Identify which cell holds the provided text, then report its (X, Y) central coordinate. 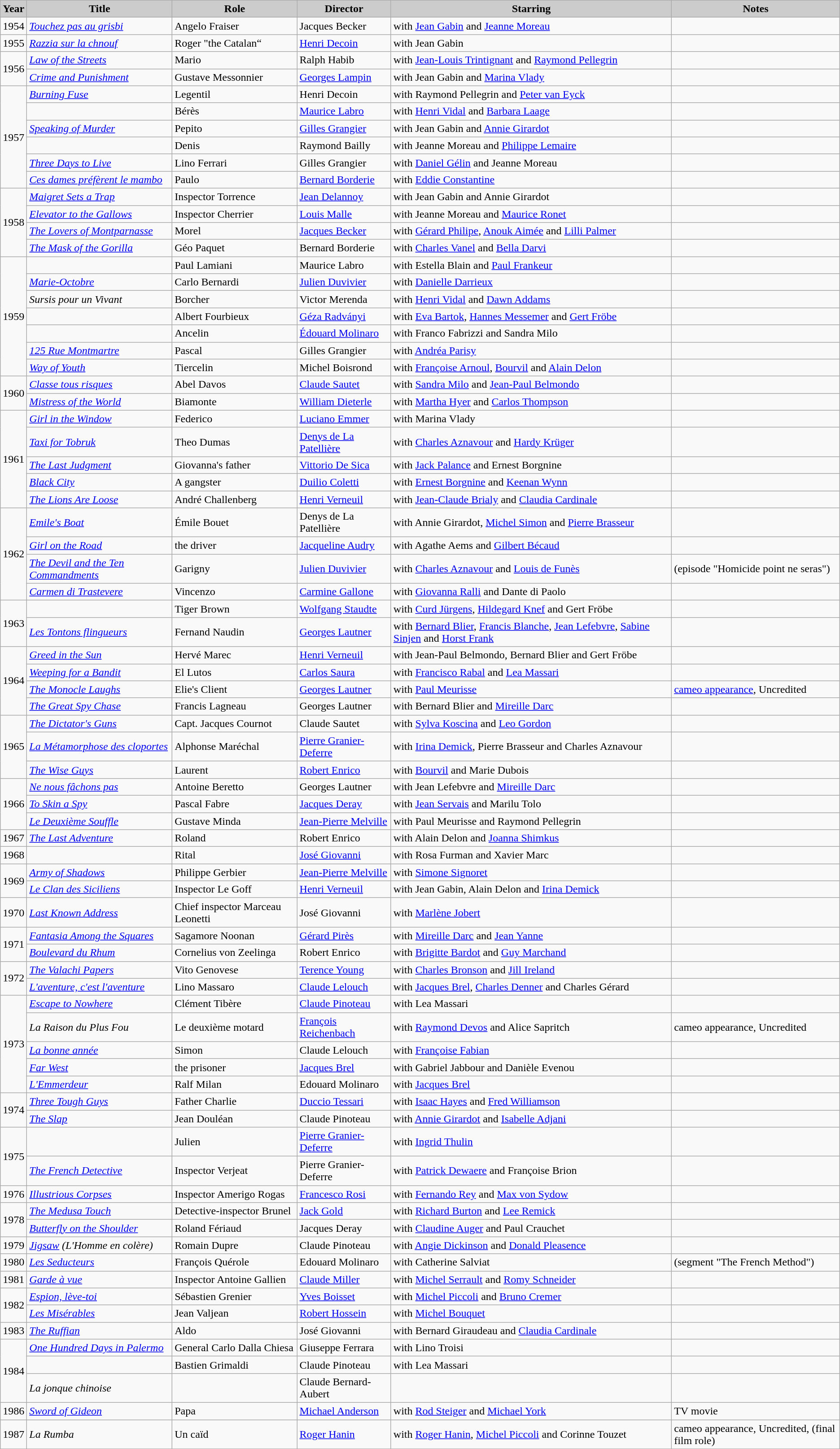
with Michel Bouquet (531, 1313)
Victor Merenda (344, 299)
Mistress of the World (100, 402)
Wolfgang Staudte (344, 609)
with Charles Bronson and Jill Ireland (531, 970)
Papa (235, 1411)
Jigsaw (L'Homme en colère) (100, 1245)
with Sylva Koscina and Leo Gordon (531, 723)
with Richard Burton and Lee Remick (531, 1211)
Ne nous fâchons pas (100, 787)
with Estella Blain and Paul Frankeur (531, 265)
Tiger Brown (235, 609)
with Catherine Salviat (531, 1262)
(episode "Homicide point ne seras") (756, 569)
Emile's Boat (100, 522)
L'aventure, c'est l'aventure (100, 987)
1969 (13, 881)
Notes (756, 9)
Sursis pour un Vivant (100, 299)
To Skin a Spy (100, 804)
with Eva Bartok, Hannes Messemer and Gert Fröbe (531, 316)
El Lutos (235, 672)
with Brigitte Bardot and Guy Marchand (531, 953)
Lino Ferrari (235, 162)
1981 (13, 1279)
125 Rue Montmartre (100, 350)
Cornelius von Zeelinga (235, 953)
Father Charlie (235, 1101)
Inspector Cherrier (235, 214)
Jean Valjean (235, 1313)
with Raymond Pellegrin and Peter van Eyck (531, 94)
Duccio Tessari (344, 1101)
1973 (13, 1044)
with Andréa Parisy (531, 350)
with Jeanne Moreau and Philippe Lemaire (531, 145)
1976 (13, 1194)
William Dieterle (344, 402)
Detective-inspector Brunel (235, 1211)
with Annie Girardot and Isabelle Adjani (531, 1119)
Émile Bouet (235, 522)
Édouard Molinaro (344, 333)
Yves Boisset (344, 1296)
The Last Adventure (100, 838)
Georges Lampin (344, 77)
Géza Radványi (344, 316)
The Valachi Papers (100, 970)
1987 (13, 1434)
Claude Bernard-Aubert (344, 1388)
Michael Anderson (344, 1411)
André Challenberg (235, 499)
Sword of Gideon (100, 1411)
The Devil and the Ten Commandments (100, 569)
with Fernando Rey and Max von Sydow (531, 1194)
1982 (13, 1305)
1972 (13, 978)
Chief inspector Marceau Leonetti (235, 913)
Un caïd (235, 1434)
Les Seducteurs (100, 1262)
1960 (13, 393)
Romain Dupre (235, 1245)
Rital (235, 855)
1974 (13, 1110)
with Jean-Louis Trintignant and Raymond Pellegrin (531, 60)
Gustave Minda (235, 821)
with Alain Delon and Joanna Shimkus (531, 838)
The Dictator's Guns (100, 723)
Sébastien Grenier (235, 1296)
Les Misérables (100, 1313)
Taxi for Tobruk (100, 442)
La Raison du Plus Fou (100, 1027)
Garigny (235, 569)
with Marlène Jobert (531, 913)
Louis Malle (344, 214)
Jean Douléan (235, 1119)
La jonque chinoise (100, 1388)
La bonne année (100, 1050)
with Ernest Borgnine and Keenan Wynn (531, 482)
Julien (235, 1142)
Fantasia Among the Squares (100, 936)
Les Tontons flingueurs (100, 632)
with Simone Signoret (531, 872)
with Ingrid Thulin (531, 1142)
1983 (13, 1331)
Antoine Beretto (235, 787)
with Bernard Blier and Mireille Darc (531, 706)
1959 (13, 316)
1954 (13, 26)
Girl on the Road (100, 546)
the prisoner (235, 1067)
Greed in the Sun (100, 655)
The Medusa Touch (100, 1211)
Roland (235, 838)
Capt. Jacques Cournot (235, 723)
Ralf Milan (235, 1084)
1967 (13, 838)
1958 (13, 222)
Giuseppe Ferrara (344, 1348)
with Bourvil and Marie Dubois (531, 770)
with Raymond Devos and Alice Sapritch (531, 1027)
Luciano Emmer (344, 419)
Year (13, 9)
L'Emmerdeur (100, 1084)
with Jack Palance and Ernest Borgnine (531, 465)
Ancelin (235, 333)
Inspector Le Goff (235, 889)
1956 (13, 69)
with Jean-Paul Belmondo, Bernard Blier and Gert Fröbe (531, 655)
Illustrious Corpses (100, 1194)
Bastien Grimaldi (235, 1365)
Pascal (235, 350)
1970 (13, 913)
with Francisco Rabal and Lea Massari (531, 672)
Lino Massaro (235, 987)
Le Clan des Siciliens (100, 889)
with Sandra Milo and Jean-Paul Belmondo (531, 385)
Bérès (235, 111)
Carmen di Trastevere (100, 592)
Gustave Messonnier (235, 77)
with Françoise Arnoul, Bourvil and Alain Delon (531, 368)
with Agathe Aems and Gilbert Bécaud (531, 546)
with Irina Demick, Pierre Brasseur and Charles Aznavour (531, 747)
Inspector Verjeat (235, 1171)
1964 (13, 681)
Black City (100, 482)
with Jean Gabin and Marina Vlady (531, 77)
Marie-Octobre (100, 282)
Federico (235, 419)
Touchez pas au grisbi (100, 26)
Paul Lamiani (235, 265)
Director (344, 9)
Maigret Sets a Trap (100, 197)
Jacqueline Audry (344, 546)
with Isaac Hayes and Fred Williamson (531, 1101)
The Slap (100, 1119)
Fernand Naudin (235, 632)
Roger "the Catalan“ (235, 43)
Albert Fourbieux (235, 316)
Role (235, 9)
with Danielle Darrieux (531, 282)
with Bernard Giraudeau and Claudia Cardinale (531, 1331)
Laurent (235, 770)
Claude Miller (344, 1279)
The French Detective (100, 1171)
The Last Judgment (100, 465)
Denis (235, 145)
Inspector Amerigo Rogas (235, 1194)
Aldo (235, 1331)
Butterfly on the Shoulder (100, 1228)
The Monocle Laughs (100, 689)
Crime and Punishment (100, 77)
Hervé Marec (235, 655)
Abel Davos (235, 385)
1979 (13, 1245)
Jack Gold (344, 1211)
1984 (13, 1370)
with Charles Aznavour and Hardy Krüger (531, 442)
François Quérole (235, 1262)
Ces dames préfèrent le mambo (100, 179)
Last Known Address (100, 913)
La Métamorphose des cloportes (100, 747)
Title (100, 9)
with Annie Girardot, Michel Simon and Pierre Brasseur (531, 522)
Classe tous risques (100, 385)
Terence Young (344, 970)
with Jean-Claude Brialy and Claudia Cardinale (531, 499)
with Lino Troisi (531, 1348)
Géo Paquet (235, 248)
with Patrick Dewaere and Françoise Brion (531, 1171)
with Rosa Furman and Xavier Marc (531, 855)
Borcher (235, 299)
Biamonte (235, 402)
Pascal Fabre (235, 804)
Vincenzo (235, 592)
Giovanna's father (235, 465)
Robert Hossein (344, 1313)
1975 (13, 1156)
Roger Hanin (344, 1434)
with Martha Hyer and Carlos Thompson (531, 402)
Inspector Antoine Gallien (235, 1279)
with Michel Piccoli and Bruno Cremer (531, 1296)
with Jean Lefebvre and Mireille Darc (531, 787)
Le deuxième motard (235, 1027)
with Jean Gabin (531, 43)
Pepito (235, 128)
François Reichenbach (344, 1027)
Jean Delannoy (344, 197)
1957 (13, 137)
The Lions Are Loose (100, 499)
Roland Fériaud (235, 1228)
with Charles Aznavour and Louis de Funès (531, 569)
Francesco Rosi (344, 1194)
Army of Shadows (100, 872)
Boulevard du Rhum (100, 953)
The Mask of the Gorilla (100, 248)
with Henri Vidal and Barbara Laage (531, 111)
1962 (13, 554)
One Hundred Days in Palermo (100, 1348)
with Angie Dickinson and Donald Pleasence (531, 1245)
with Curd Jürgens, Hildegard Knef and Gert Fröbe (531, 609)
Le Deuxième Souffle (100, 821)
Tiercelin (235, 368)
Vittorio De Sica (344, 465)
Elie's Client (235, 689)
with Bernard Blier, Francis Blanche, Jean Lefebvre, Sabine Sinjen and Horst Frank (531, 632)
with Jean Servais and Marilu Tolo (531, 804)
Theo Dumas (235, 442)
Carlo Bernardi (235, 282)
Angelo Fraiser (235, 26)
Three Tough Guys (100, 1101)
with Jean Gabin, Alain Delon and Irina Demick (531, 889)
with Jacques Brel (531, 1084)
Mario (235, 60)
Jacques Brel (344, 1067)
TV movie (756, 1411)
1978 (13, 1220)
Carmine Gallone (344, 592)
Legentil (235, 94)
The Ruffian (100, 1331)
with Henri Vidal and Dawn Addams (531, 299)
Gérard Pirès (344, 936)
The Wise Guys (100, 770)
Elevator to the Gallows (100, 214)
cameo appearance, Uncredited, (final film role) (756, 1434)
with Jeanne Moreau and Maurice Ronet (531, 214)
Speaking of Murder (100, 128)
with Roger Hanin, Michel Piccoli and Corinne Touzet (531, 1434)
with Françoise Fabian (531, 1050)
with Paul Meurisse and Raymond Pellegrin (531, 821)
1968 (13, 855)
1966 (13, 804)
1986 (13, 1411)
Vito Genovese (235, 970)
Garde à vue (100, 1279)
1961 (13, 459)
with Gabriel Jabbour and Danièle Evenou (531, 1067)
with Jacques Brel, Charles Denner and Charles Gérard (531, 987)
Razzia sur la chnouf (100, 43)
with Daniel Gélin and Jeanne Moreau (531, 162)
Three Days to Live (100, 162)
with Michel Serrault and Romy Schneider (531, 1279)
Philippe Gerbier (235, 872)
Carlos Saura (344, 672)
with Giovanna Ralli and Dante di Paolo (531, 592)
Francis Lagneau (235, 706)
with Franco Fabrizzi and Sandra Milo (531, 333)
(segment "The French Method") (756, 1262)
La Rumba (100, 1434)
General Carlo Dalla Chiesa (235, 1348)
Escape to Nowhere (100, 1004)
Alphonse Maréchal (235, 747)
Morel (235, 231)
Raymond Bailly (344, 145)
Paulo (235, 179)
Weeping for a Bandit (100, 672)
Far West (100, 1067)
1980 (13, 1262)
Law of the Streets (100, 60)
1971 (13, 944)
the driver (235, 546)
Girl in the Window (100, 419)
The Great Spy Chase (100, 706)
1963 (13, 624)
Way of Youth (100, 368)
Duilio Coletti (344, 482)
1965 (13, 747)
Ralph Habib (344, 60)
with Paul Meurisse (531, 689)
Simon (235, 1050)
with Jean Gabin and Jeanne Moreau (531, 26)
with Eddie Constantine (531, 179)
Starring (531, 9)
Espion, lève-toi (100, 1296)
Inspector Torrence (235, 197)
with Gérard Philipe, Anouk Aimée and Lilli Palmer (531, 231)
with Mireille Darc and Jean Yanne (531, 936)
1955 (13, 43)
Clément Tibère (235, 1004)
with Marina Vlady (531, 419)
Burning Fuse (100, 94)
with Charles Vanel and Bella Darvi (531, 248)
A gangster (235, 482)
with Rod Steiger and Michael York (531, 1411)
with Claudine Auger and Paul Crauchet (531, 1228)
Michel Boisrond (344, 368)
Sagamore Noonan (235, 936)
The Lovers of Montparnasse (100, 231)
